From the cell containing the given text, extract its center point as (X, Y) coordinate. 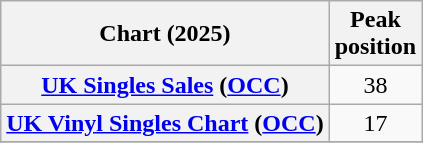
17 (375, 123)
UK Singles Sales (OCC) (165, 85)
UK Vinyl Singles Chart (OCC) (165, 123)
Peakposition (375, 34)
Chart (2025) (165, 34)
38 (375, 85)
